Extract the (x, y) coordinate from the center of the cell holding the provided text.  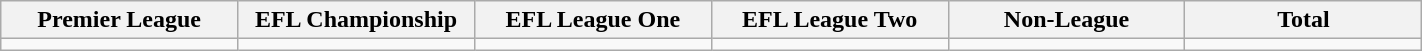
Premier League (120, 20)
EFL League One (592, 20)
EFL Championship (356, 20)
Total (1304, 20)
EFL League Two (830, 20)
Non-League (1066, 20)
